Locate the cell with the specified text and output its (x, y) center coordinate. 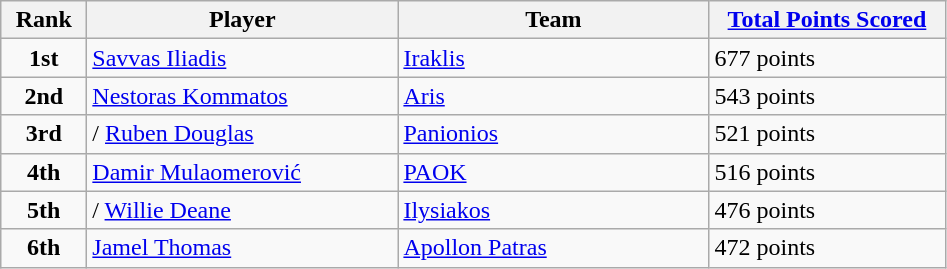
Panionios (554, 134)
476 points (827, 210)
PAOK (554, 172)
Total Points Scored (827, 20)
472 points (827, 248)
2nd (44, 96)
Apollon Patras (554, 248)
Team (554, 20)
1st (44, 58)
/ Ruben Douglas (242, 134)
Damir Mulaomerović (242, 172)
5th (44, 210)
677 points (827, 58)
Nestoras Kommatos (242, 96)
521 points (827, 134)
543 points (827, 96)
/ Willie Deane (242, 210)
Rank (44, 20)
3rd (44, 134)
Aris (554, 96)
Jamel Thomas (242, 248)
Iraklis (554, 58)
4th (44, 172)
Ilysiakos (554, 210)
6th (44, 248)
Savvas Iliadis (242, 58)
Player (242, 20)
516 points (827, 172)
